Provide the [X, Y] coordinate of the cell's center where the given text is located.  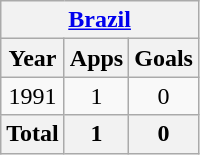
1991 [33, 96]
Brazil [100, 20]
Goals [164, 58]
Year [33, 58]
Apps [96, 58]
Total [33, 134]
